Search for the cell housing the specified text and yield its [x, y] center coordinate. 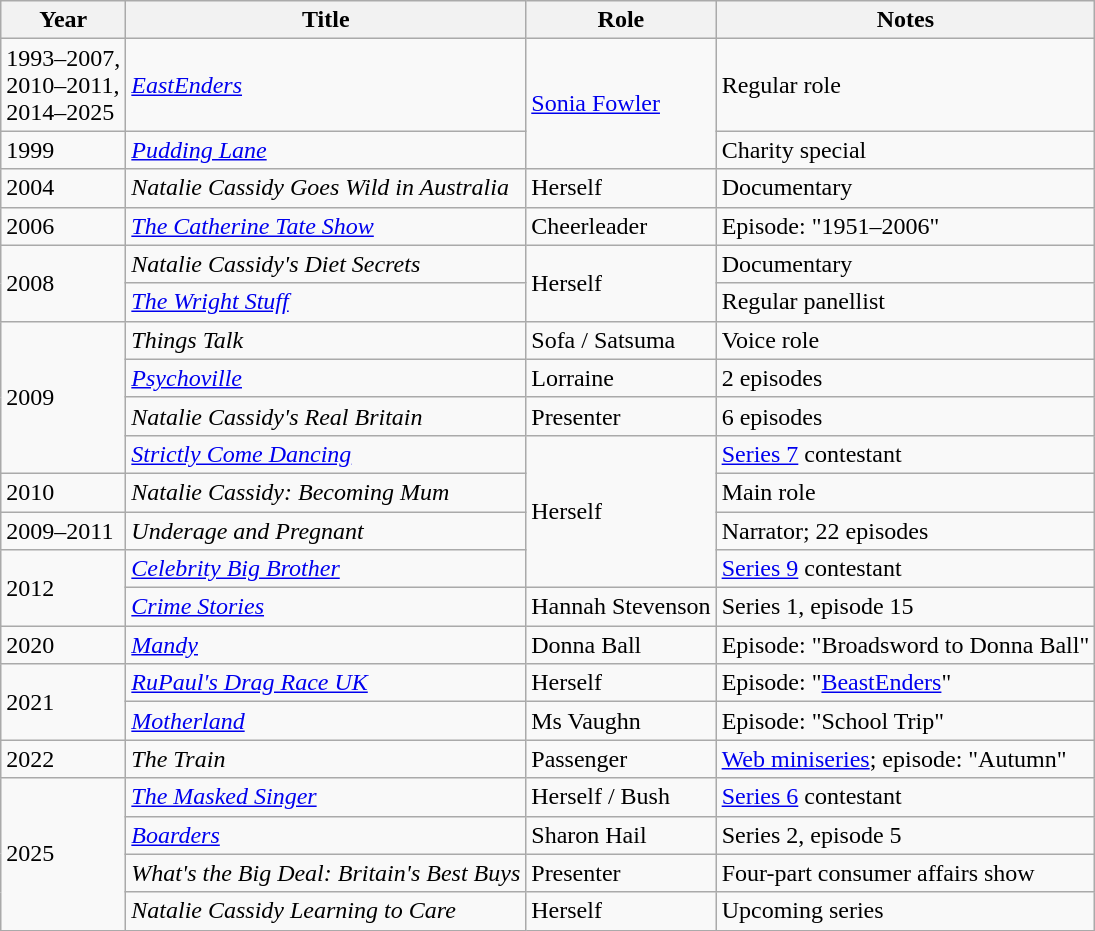
Cheerleader [621, 226]
Voice role [906, 340]
Celebrity Big Brother [326, 569]
Passenger [621, 759]
The Masked Singer [326, 797]
Series 6 contestant [906, 797]
Series 7 contestant [906, 454]
Natalie Cassidy Learning to Care [326, 911]
Series 9 contestant [906, 569]
Main role [906, 492]
2021 [64, 702]
RuPaul's Drag Race UK [326, 683]
2010 [64, 492]
What's the Big Deal: Britain's Best Buys [326, 873]
Underage and Pregnant [326, 531]
Sofa / Satsuma [621, 340]
Mandy [326, 645]
Regular role [906, 85]
2006 [64, 226]
2004 [64, 188]
Psychoville [326, 378]
Narrator; 22 episodes [906, 531]
The Wright Stuff [326, 302]
Boarders [326, 835]
Upcoming series [906, 911]
Series 2, episode 5 [906, 835]
Year [64, 20]
1999 [64, 150]
Crime Stories [326, 607]
Notes [906, 20]
Natalie Cassidy's Diet Secrets [326, 264]
Strictly Come Dancing [326, 454]
The Catherine Tate Show [326, 226]
2009–2011 [64, 531]
2025 [64, 854]
2020 [64, 645]
1993–2007,2010–2011,2014–2025 [64, 85]
Natalie Cassidy: Becoming Mum [326, 492]
Hannah Stevenson [621, 607]
Natalie Cassidy's Real Britain [326, 416]
Episode: "Broadsword to Donna Ball" [906, 645]
2022 [64, 759]
Motherland [326, 721]
EastEnders [326, 85]
Regular panellist [906, 302]
Title [326, 20]
Sonia Fowler [621, 104]
2008 [64, 283]
Web miniseries; episode: "Autumn" [906, 759]
Things Talk [326, 340]
Role [621, 20]
Episode: "School Trip" [906, 721]
Sharon Hail [621, 835]
6 episodes [906, 416]
Ms Vaughn [621, 721]
Episode: "BeastEnders" [906, 683]
Donna Ball [621, 645]
Episode: "1951–2006" [906, 226]
The Train [326, 759]
2 episodes [906, 378]
2012 [64, 588]
Herself / Bush [621, 797]
Pudding Lane [326, 150]
Four-part consumer affairs show [906, 873]
2009 [64, 397]
Natalie Cassidy Goes Wild in Australia [326, 188]
Lorraine [621, 378]
Charity special [906, 150]
Series 1, episode 15 [906, 607]
